Search for the cell housing the specified text and yield its [X, Y] center coordinate. 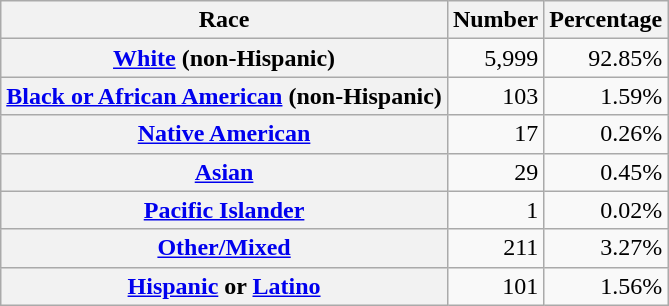
103 [495, 96]
Native American [224, 134]
Asian [224, 172]
101 [495, 286]
Pacific Islander [224, 210]
1.56% [606, 286]
Other/Mixed [224, 248]
3.27% [606, 248]
211 [495, 248]
92.85% [606, 58]
Number [495, 20]
1.59% [606, 96]
White (non-Hispanic) [224, 58]
5,999 [495, 58]
0.26% [606, 134]
Race [224, 20]
29 [495, 172]
Percentage [606, 20]
0.45% [606, 172]
1 [495, 210]
Hispanic or Latino [224, 286]
0.02% [606, 210]
Black or African American (non-Hispanic) [224, 96]
17 [495, 134]
